For the text-containing cell, return its midpoint in (x, y) coordinate format. 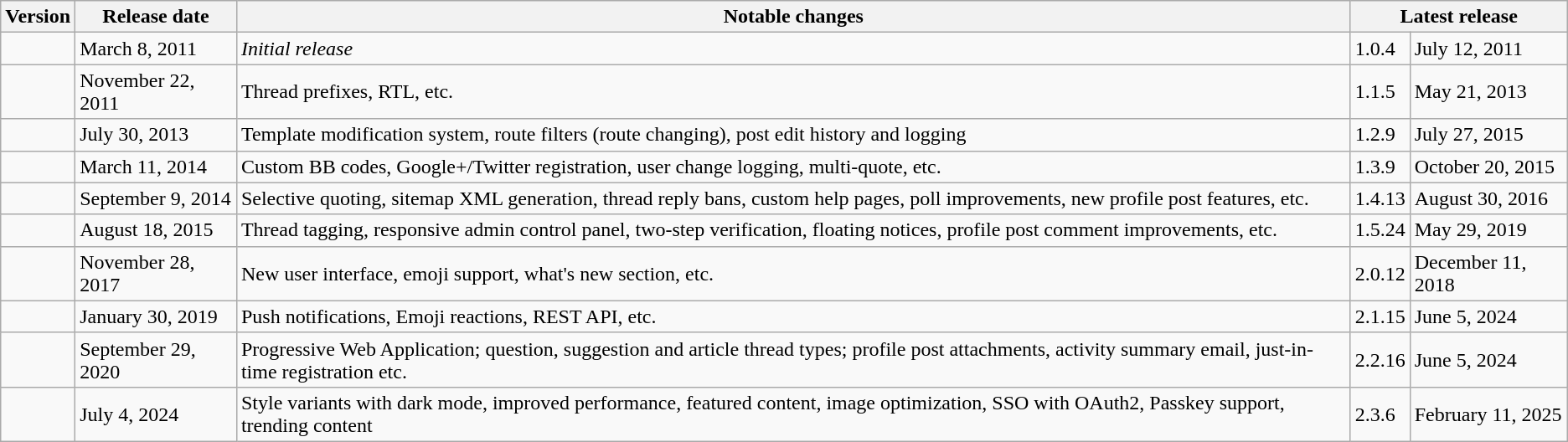
Custom BB codes, Google+/Twitter registration, user change logging, multi-quote, etc. (793, 167)
Initial release (793, 49)
September 29, 2020 (156, 360)
July 12, 2011 (1488, 49)
July 4, 2024 (156, 414)
November 22, 2011 (156, 92)
New user interface, emoji support, what's new section, etc. (793, 273)
November 28, 2017 (156, 273)
2.3.6 (1380, 414)
Version (39, 17)
1.5.24 (1380, 230)
1.1.5 (1380, 92)
May 21, 2013 (1488, 92)
May 29, 2019 (1488, 230)
2.1.15 (1380, 316)
Selective quoting, sitemap XML generation, thread reply bans, custom help pages, poll improvements, new profile post features, etc. (793, 198)
1.2.9 (1380, 135)
Style variants with dark mode, improved performance, featured content, image optimization, SSO with OAuth2, Passkey support, trending content (793, 414)
1.0.4 (1380, 49)
Template modification system, route filters (route changing), post edit history and logging (793, 135)
December 11, 2018 (1488, 273)
October 20, 2015 (1488, 167)
March 8, 2011 (156, 49)
Latest release (1459, 17)
Thread tagging, responsive admin control panel, two-step verification, floating notices, profile post comment improvements, etc. (793, 230)
February 11, 2025 (1488, 414)
September 9, 2014 (156, 198)
2.0.12 (1380, 273)
Push notifications, Emoji reactions, REST API, etc. (793, 316)
March 11, 2014 (156, 167)
Thread prefixes, RTL, etc. (793, 92)
July 27, 2015 (1488, 135)
July 30, 2013 (156, 135)
August 30, 2016 (1488, 198)
August 18, 2015 (156, 230)
January 30, 2019 (156, 316)
1.3.9 (1380, 167)
Release date (156, 17)
2.2.16 (1380, 360)
1.4.13 (1380, 198)
Notable changes (793, 17)
